Output the [x, y] coordinate of the center of the cell containing the given text.  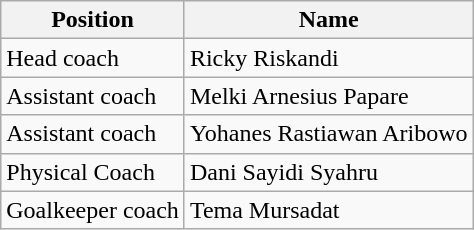
Position [93, 20]
Ricky Riskandi [328, 58]
Name [328, 20]
Dani Sayidi Syahru [328, 172]
Physical Coach [93, 172]
Head coach [93, 58]
Goalkeeper coach [93, 210]
Yohanes Rastiawan Aribowo [328, 134]
Melki Arnesius Papare [328, 96]
Tema Mursadat [328, 210]
